Locate the cell with the specified text and output its (X, Y) center coordinate. 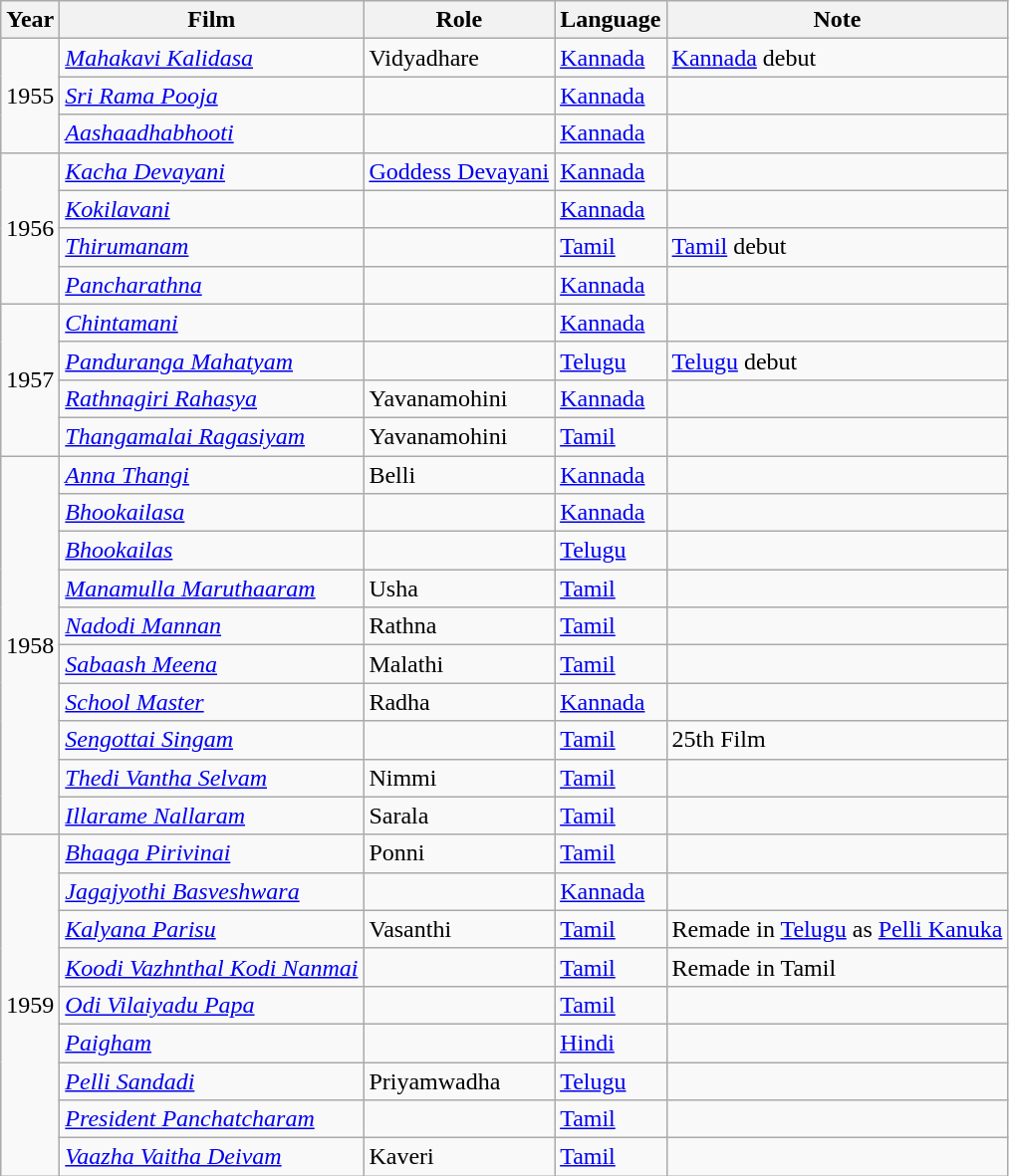
Note (837, 20)
School Master (211, 702)
Vasanthi (459, 929)
Kalyana Parisu (211, 929)
Telugu debut (837, 360)
Kannada debut (837, 58)
Priyamwadha (459, 1080)
25th Film (837, 740)
Vaazha Vaitha Deivam (211, 1157)
President Panchatcharam (211, 1119)
Jagajyothi Basveshwara (211, 891)
1959 (30, 1006)
Pancharathna (211, 285)
1957 (30, 379)
Malathi (459, 664)
Sabaash Meena (211, 664)
Bhookailasa (211, 513)
Bhaaga Pirivinai (211, 853)
1956 (30, 228)
Kaveri (459, 1157)
Koodi Vazhnthal Kodi Nanmai (211, 967)
Odi Vilaiyadu Papa (211, 1005)
Goddess Devayani (459, 171)
Sarala (459, 816)
Radha (459, 702)
Thangamalai Ragasiyam (211, 436)
Illarame Nallaram (211, 816)
Rathnagiri Rahasya (211, 398)
Tamil debut (837, 247)
Sengottai Singam (211, 740)
Remade in Telugu as Pelli Kanuka (837, 929)
Anna Thangi (211, 475)
Thirumanam (211, 247)
Aashaadhabhooti (211, 133)
Usha (459, 588)
Nimmi (459, 778)
Year (30, 20)
Vidyadhare (459, 58)
Bhookailas (211, 551)
Manamulla Maruthaaram (211, 588)
Chintamani (211, 323)
Belli (459, 475)
Paigham (211, 1043)
Remade in Tamil (837, 967)
Ponni (459, 853)
1955 (30, 96)
Rathna (459, 626)
Hindi (611, 1043)
Pelli Sandadi (211, 1080)
Sri Rama Pooja (211, 96)
Kokilavani (211, 209)
Thedi Vantha Selvam (211, 778)
Mahakavi Kalidasa (211, 58)
Language (611, 20)
Nadodi Mannan (211, 626)
Kacha Devayani (211, 171)
1958 (30, 645)
Film (211, 20)
Panduranga Mahatyam (211, 360)
Role (459, 20)
